Capture the cell that displays the provided text and extract its [X, Y] central coordinate. 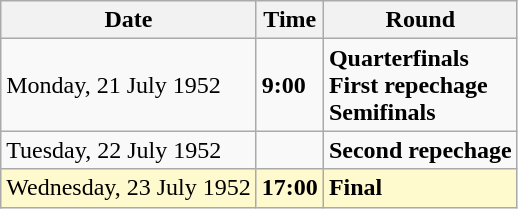
17:00 [290, 188]
QuarterfinalsFirst repechageSemifinals [420, 85]
Wednesday, 23 July 1952 [129, 188]
Date [129, 20]
Monday, 21 July 1952 [129, 85]
Second repechage [420, 150]
9:00 [290, 85]
Round [420, 20]
Tuesday, 22 July 1952 [129, 150]
Time [290, 20]
Final [420, 188]
